Identify which cell holds the provided text, then report its [x, y] central coordinate. 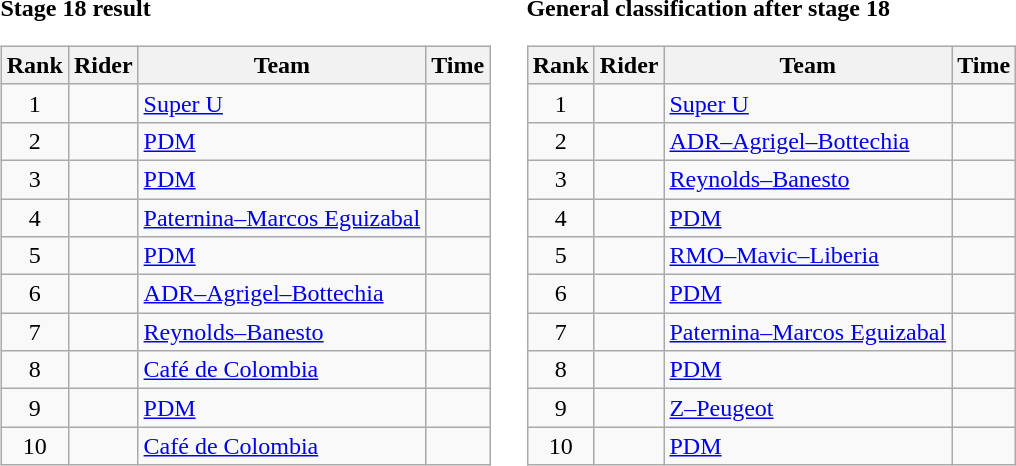
Z–Peugeot [808, 408]
RMO–Mavic–Liberia [808, 256]
